Scan for the cell matching the given text and deliver its [x, y] coordinate at center. 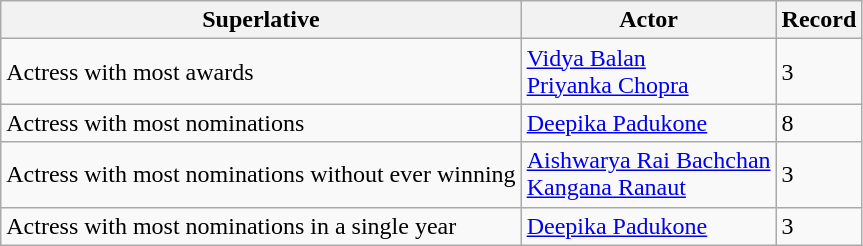
8 [819, 123]
Superlative [261, 20]
Actress with most nominations [261, 123]
Actress with most nominations without ever winning [261, 174]
Actor [648, 20]
Actress with most awards [261, 72]
Record [819, 20]
Aishwarya Rai Bachchan Kangana Ranaut [648, 174]
Vidya Balan Priyanka Chopra [648, 72]
Actress with most nominations in a single year [261, 226]
